Determine the [x, y] coordinate at the center of the cell enclosing the given text.  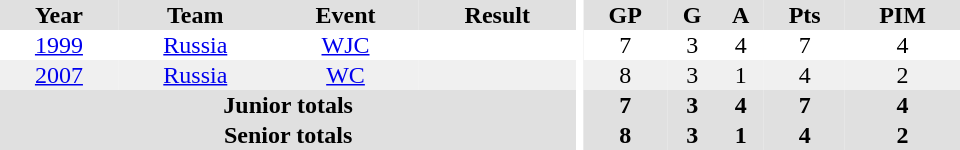
G [692, 15]
A [740, 15]
Pts [804, 15]
Result [497, 15]
Event [346, 15]
Team [196, 15]
2007 [59, 75]
1999 [59, 45]
Junior totals [288, 105]
PIM [902, 15]
WJC [346, 45]
WC [346, 75]
Senior totals [288, 135]
Year [59, 15]
GP [625, 15]
